Provide the [x, y] coordinate of the cell's center where the given text is located.  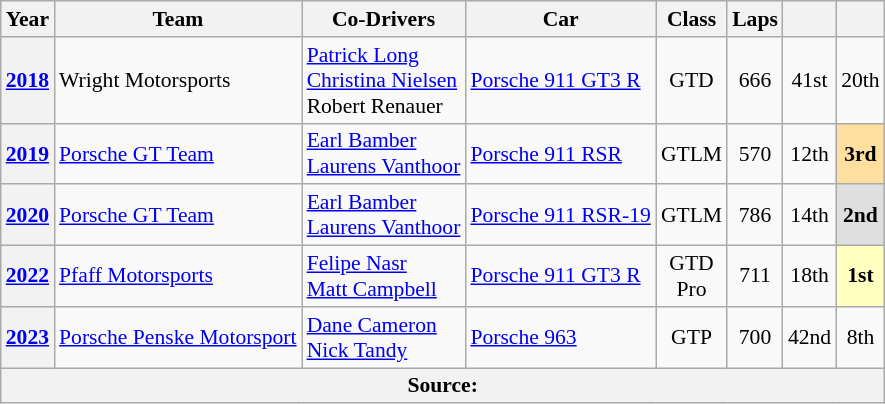
Porsche 911 RSR [560, 154]
18th [810, 276]
20th [860, 80]
Pfaff Motorsports [178, 276]
GTD [692, 80]
711 [755, 276]
Year [28, 19]
Source: [443, 386]
2019 [28, 154]
2nd [860, 216]
2018 [28, 80]
41st [810, 80]
700 [755, 338]
Porsche 963 [560, 338]
570 [755, 154]
666 [755, 80]
Car [560, 19]
2020 [28, 216]
2022 [28, 276]
Felipe Nasr Matt Campbell [384, 276]
Team [178, 19]
GTP [692, 338]
1st [860, 276]
Laps [755, 19]
GTDPro [692, 276]
12th [810, 154]
42nd [810, 338]
Porsche 911 RSR-19 [560, 216]
Co-Drivers [384, 19]
Class [692, 19]
Patrick Long Christina Nielsen Robert Renauer [384, 80]
3rd [860, 154]
Dane Cameron Nick Tandy [384, 338]
786 [755, 216]
2023 [28, 338]
Wright Motorsports [178, 80]
8th [860, 338]
Porsche Penske Motorsport [178, 338]
14th [810, 216]
